Capture the cell that displays the provided text and extract its [x, y] central coordinate. 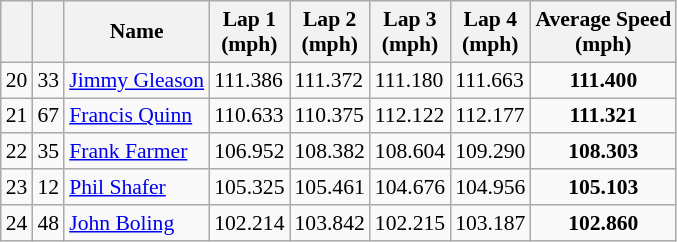
Francis Quinn [136, 116]
109.290 [490, 152]
108.382 [330, 152]
12 [48, 187]
22 [17, 152]
103.187 [490, 223]
111.400 [603, 80]
Lap 1(mph) [249, 32]
20 [17, 80]
110.375 [330, 116]
33 [48, 80]
103.842 [330, 223]
35 [48, 152]
Lap 3(mph) [410, 32]
Phil Shafer [136, 187]
Average Speed(mph) [603, 32]
48 [48, 223]
Lap 4(mph) [490, 32]
105.461 [330, 187]
21 [17, 116]
108.303 [603, 152]
112.177 [490, 116]
112.122 [410, 116]
23 [17, 187]
108.604 [410, 152]
Lap 2(mph) [330, 32]
111.386 [249, 80]
Frank Farmer [136, 152]
John Boling [136, 223]
67 [48, 116]
102.860 [603, 223]
Name [136, 32]
105.325 [249, 187]
111.180 [410, 80]
111.372 [330, 80]
111.321 [603, 116]
102.215 [410, 223]
104.676 [410, 187]
105.103 [603, 187]
104.956 [490, 187]
111.663 [490, 80]
Jimmy Gleason [136, 80]
110.633 [249, 116]
106.952 [249, 152]
102.214 [249, 223]
24 [17, 223]
